Detect which cell encompasses the target text, then output its (x, y) center coordinate. 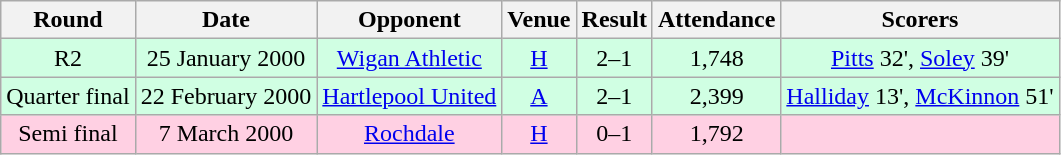
Pitts 32', Soley 39' (920, 58)
1,792 (716, 134)
Wigan Athletic (410, 58)
Round (68, 20)
1,748 (716, 58)
Opponent (410, 20)
A (539, 96)
Venue (539, 20)
2,399 (716, 96)
Attendance (716, 20)
Scorers (920, 20)
Rochdale (410, 134)
0–1 (614, 134)
22 February 2000 (226, 96)
Result (614, 20)
Semi final (68, 134)
25 January 2000 (226, 58)
Quarter final (68, 96)
Hartlepool United (410, 96)
7 March 2000 (226, 134)
Date (226, 20)
Halliday 13', McKinnon 51' (920, 96)
R2 (68, 58)
